Return [X, Y] of the center of cell containing provided text 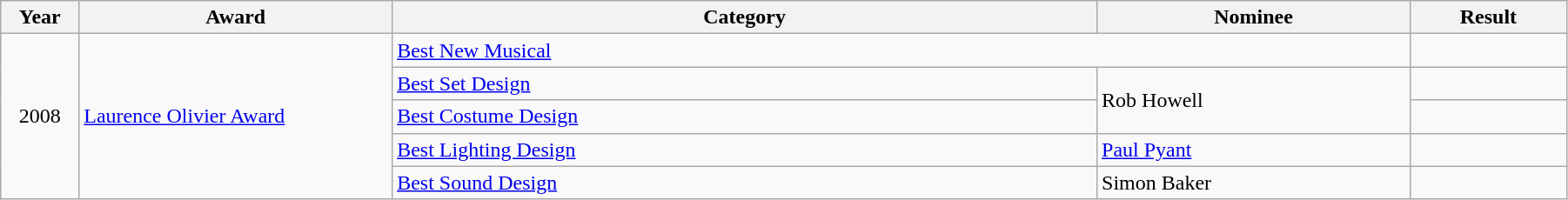
Best New Musical [901, 50]
Best Sound Design [745, 183]
Rob Howell [1254, 100]
Best Costume Design [745, 117]
Simon Baker [1254, 183]
Best Lighting Design [745, 150]
Category [745, 17]
Paul Pyant [1254, 150]
Year [40, 17]
Nominee [1254, 17]
Best Set Design [745, 83]
2008 [40, 117]
Result [1488, 17]
Laurence Olivier Award [236, 117]
Award [236, 17]
